Provide the [X, Y] coordinate of the cell's center where the given text is located.  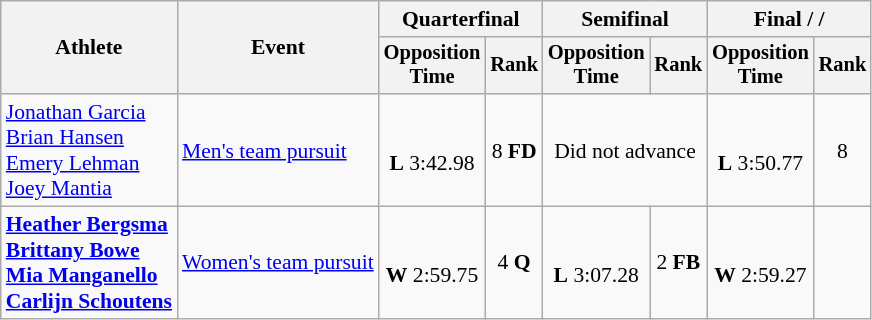
4 Q [514, 263]
Event [278, 48]
W 2:59.75 [432, 263]
Semifinal [625, 19]
2 FB [679, 263]
W 2:59.27 [760, 263]
Men's team pursuit [278, 150]
Women's team pursuit [278, 263]
L 3:50.77 [760, 150]
8 FD [514, 150]
Jonathan GarciaBrian HansenEmery LehmanJoey Mantia [89, 150]
Final / / [789, 19]
Heather BergsmaBrittany BoweMia ManganelloCarlijn Schoutens [89, 263]
L 3:42.98 [432, 150]
8 [843, 150]
Did not advance [625, 150]
Quarterfinal [461, 19]
L 3:07.28 [596, 263]
Athlete [89, 48]
